Return [x, y] of the center of cell containing provided text 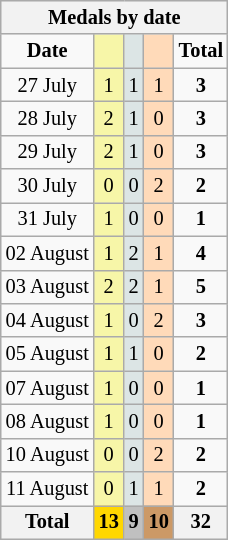
10 [159, 522]
29 July [48, 152]
07 August [48, 388]
04 August [48, 320]
32 [201, 522]
Medals by date [114, 17]
5 [201, 287]
4 [201, 253]
11 August [48, 489]
28 July [48, 118]
27 July [48, 85]
Date [48, 51]
10 August [48, 455]
9 [134, 522]
13 [109, 522]
08 August [48, 421]
31 July [48, 219]
05 August [48, 354]
02 August [48, 253]
30 July [48, 186]
03 August [48, 287]
